Return the [X, Y] coordinate for the center point of the cell that contains the specified text.  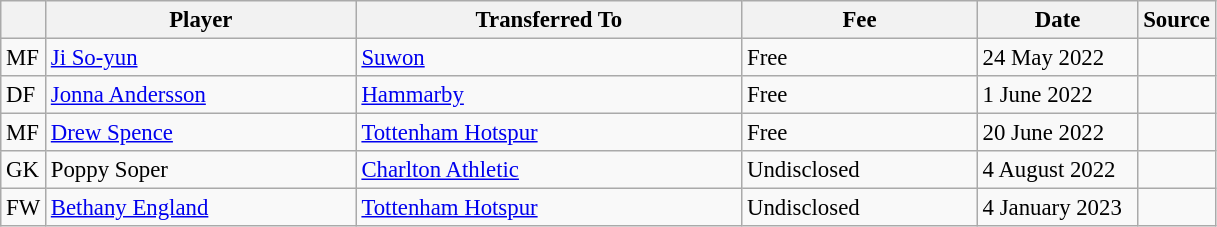
20 June 2022 [1058, 133]
24 May 2022 [1058, 58]
GK [24, 170]
4 January 2023 [1058, 208]
Poppy Soper [202, 170]
Bethany England [202, 208]
Hammarby [549, 95]
Source [1176, 20]
4 August 2022 [1058, 170]
Drew Spence [202, 133]
FW [24, 208]
Jonna Andersson [202, 95]
1 June 2022 [1058, 95]
Ji So-yun [202, 58]
Transferred To [549, 20]
Charlton Athletic [549, 170]
DF [24, 95]
Suwon [549, 58]
Fee [860, 20]
Date [1058, 20]
Player [202, 20]
